Identify which cell holds the provided text, then report its (x, y) central coordinate. 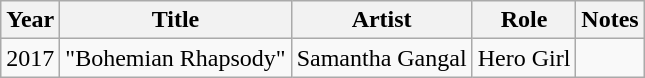
Notes (610, 20)
Role (524, 20)
2017 (30, 58)
Hero Girl (524, 58)
Year (30, 20)
Samantha Gangal (382, 58)
"Bohemian Rhapsody" (176, 58)
Title (176, 20)
Artist (382, 20)
